Capture the cell that displays the provided text and extract its (x, y) central coordinate. 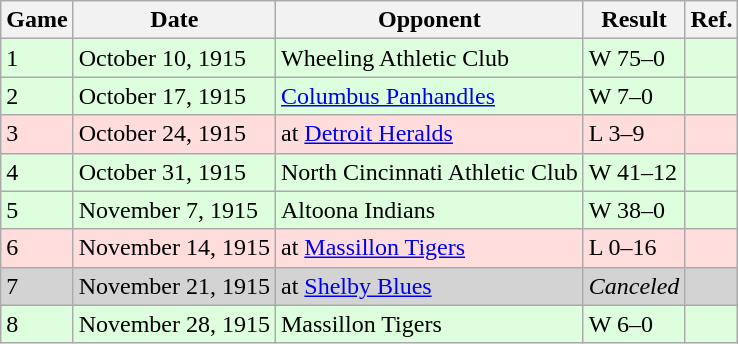
October 17, 1915 (174, 96)
October 31, 1915 (174, 172)
October 24, 1915 (174, 134)
Columbus Panhandles (429, 96)
Massillon Tigers (429, 324)
3 (37, 134)
Ref. (712, 20)
Altoona Indians (429, 210)
Result (634, 20)
W 6–0 (634, 324)
5 (37, 210)
November 28, 1915 (174, 324)
Wheeling Athletic Club (429, 58)
L 3–9 (634, 134)
November 7, 1915 (174, 210)
at Shelby Blues (429, 286)
7 (37, 286)
W 7–0 (634, 96)
6 (37, 248)
October 10, 1915 (174, 58)
November 21, 1915 (174, 286)
November 14, 1915 (174, 248)
Opponent (429, 20)
Canceled (634, 286)
Game (37, 20)
Date (174, 20)
L 0–16 (634, 248)
1 (37, 58)
W 41–12 (634, 172)
4 (37, 172)
at Massillon Tigers (429, 248)
North Cincinnati Athletic Club (429, 172)
W 75–0 (634, 58)
at Detroit Heralds (429, 134)
2 (37, 96)
W 38–0 (634, 210)
8 (37, 324)
